Determine the [x, y] coordinate at the center of the cell enclosing the given text.  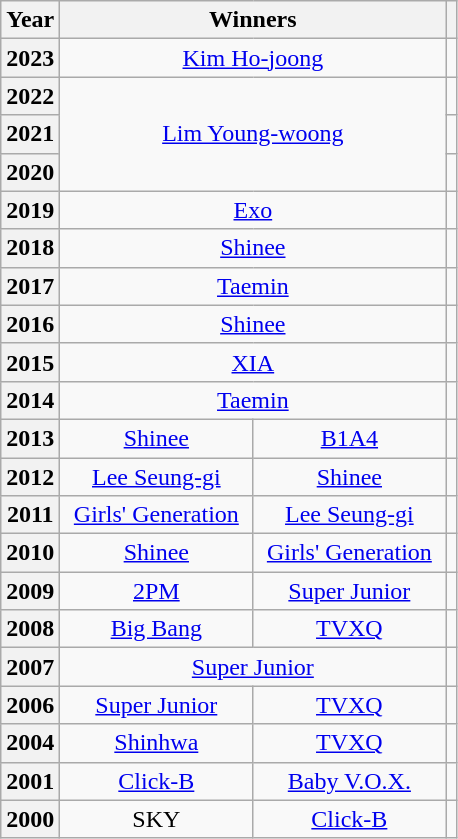
2017 [30, 286]
2023 [30, 58]
2013 [30, 438]
Lim Young-woong [253, 134]
XIA [253, 362]
B1A4 [350, 438]
2004 [30, 743]
2018 [30, 248]
2PM [156, 591]
SKY [156, 819]
2009 [30, 591]
Winners [253, 20]
2008 [30, 629]
Big Bang [156, 629]
2014 [30, 400]
2000 [30, 819]
2020 [30, 172]
2016 [30, 324]
Kim Ho-joong [253, 58]
Baby V.O.X. [350, 781]
2007 [30, 667]
2010 [30, 553]
2006 [30, 705]
2019 [30, 210]
2022 [30, 96]
Exo [253, 210]
2012 [30, 477]
2011 [30, 515]
Year [30, 20]
2021 [30, 134]
Shinhwa [156, 743]
2015 [30, 362]
2001 [30, 781]
